Determine the (X, Y) coordinate at the center of the cell enclosing the given text.  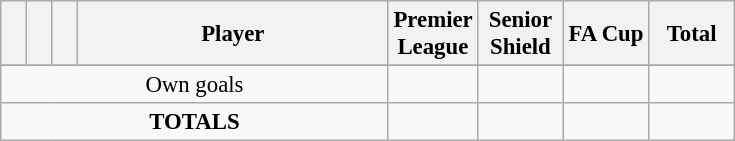
FA Cup (606, 34)
Total (692, 34)
TOTALS (194, 122)
Senior Shield (521, 34)
Player (234, 34)
Premier League (432, 34)
Own goals (194, 85)
